Provide the (x, y) coordinate of the cell's center where the given text is located.  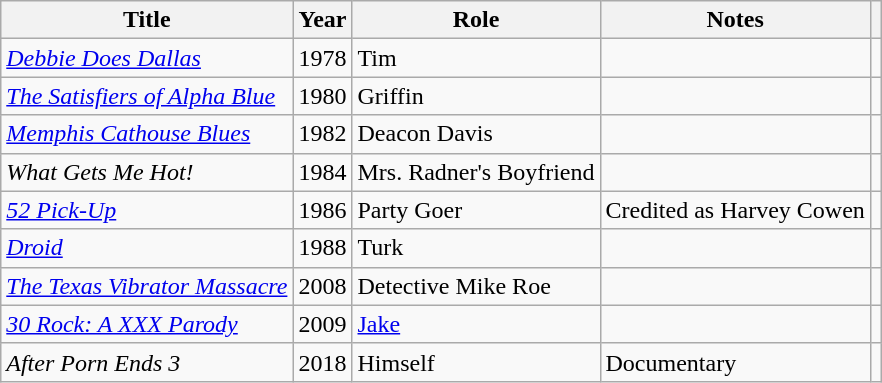
Tim (476, 58)
1984 (322, 172)
2008 (322, 286)
Title (147, 20)
2018 (322, 362)
Role (476, 20)
52 Pick-Up (147, 210)
Jake (476, 324)
Debbie Does Dallas (147, 58)
After Porn Ends 3 (147, 362)
1978 (322, 58)
1988 (322, 248)
1986 (322, 210)
Detective Mike Roe (476, 286)
1980 (322, 96)
Memphis Cathouse Blues (147, 134)
Griffin (476, 96)
Notes (735, 20)
What Gets Me Hot! (147, 172)
2009 (322, 324)
Documentary (735, 362)
Mrs. Radner's Boyfriend (476, 172)
Deacon Davis (476, 134)
30 Rock: A XXX Parody (147, 324)
1982 (322, 134)
Credited as Harvey Cowen (735, 210)
Droid (147, 248)
Party Goer (476, 210)
Himself (476, 362)
The Satisfiers of Alpha Blue (147, 96)
The Texas Vibrator Massacre (147, 286)
Turk (476, 248)
Year (322, 20)
